Locate the cell with the specified text and output its [X, Y] center coordinate. 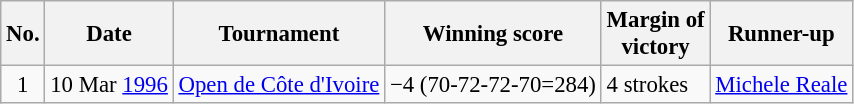
No. [23, 34]
10 Mar 1996 [109, 85]
Runner-up [782, 34]
Date [109, 34]
−4 (70-72-72-70=284) [494, 85]
Tournament [278, 34]
Michele Reale [782, 85]
1 [23, 85]
4 strokes [656, 85]
Winning score [494, 34]
Open de Côte d'Ivoire [278, 85]
Margin ofvictory [656, 34]
